Return (X, Y) of the center of cell containing provided text 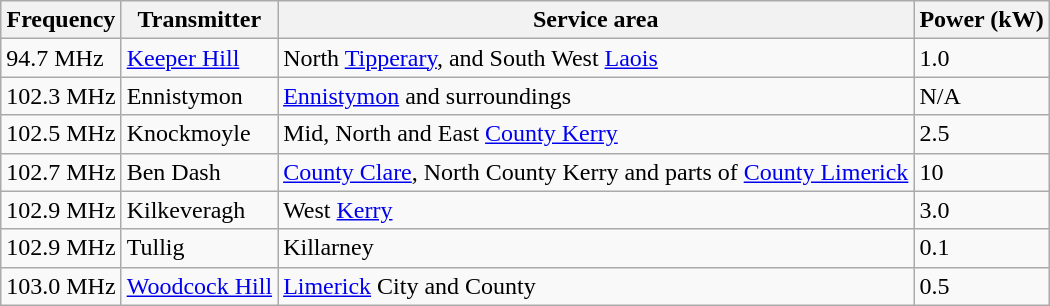
N/A (982, 96)
2.5 (982, 134)
Ennistymon (199, 96)
Frequency (61, 20)
103.0 MHz (61, 286)
Killarney (596, 248)
0.5 (982, 286)
Keeper Hill (199, 58)
Service area (596, 20)
102.5 MHz (61, 134)
1.0 (982, 58)
Ben Dash (199, 172)
County Clare, North County Kerry and parts of County Limerick (596, 172)
West Kerry (596, 210)
North Tipperary, and South West Laois (596, 58)
Ennistymon and surroundings (596, 96)
0.1 (982, 248)
102.7 MHz (61, 172)
Transmitter (199, 20)
Power (kW) (982, 20)
3.0 (982, 210)
10 (982, 172)
Tullig (199, 248)
94.7 MHz (61, 58)
Mid, North and East County Kerry (596, 134)
Limerick City and County (596, 286)
Kilkeveragh (199, 210)
Knockmoyle (199, 134)
Woodcock Hill (199, 286)
102.3 MHz (61, 96)
